Pinpoint the cell where the given text exists, returning its [x, y] midpoint coordinate. 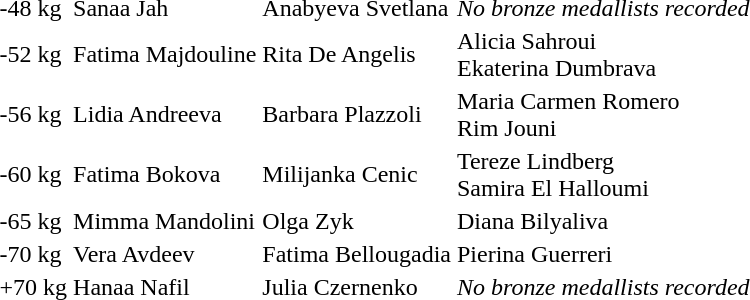
Vera Avdeev [165, 254]
Rita De Angelis [357, 54]
Olga Zyk [357, 221]
Mimma Mandolini [165, 221]
Barbara Plazzoli [357, 114]
Fatima Bellougadia [357, 254]
Lidia Andreeva [165, 114]
Fatima Bokova [165, 174]
Fatima Majdouline [165, 54]
Milijanka Cenic [357, 174]
